From the cell containing the given text, extract its center point as [X, Y] coordinate. 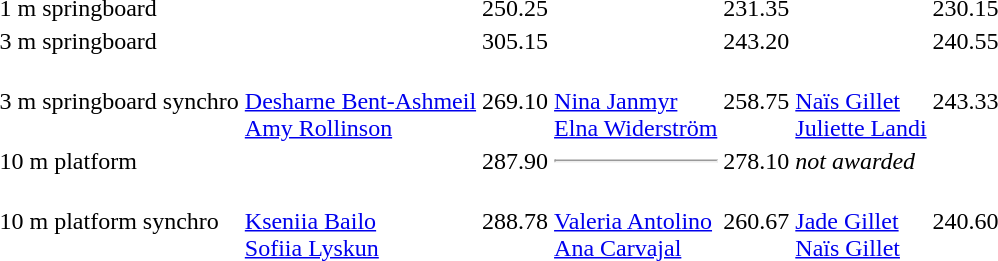
243.20 [756, 41]
Desharne Bent-AshmeilAmy Rollinson [360, 101]
Nina JanmyrElna Widerström [636, 101]
258.75 [756, 101]
287.90 [516, 161]
278.10 [756, 161]
305.15 [516, 41]
269.10 [516, 101]
Naïs GilletJuliette Landi [861, 101]
